Capture the cell that displays the provided text and extract its (X, Y) central coordinate. 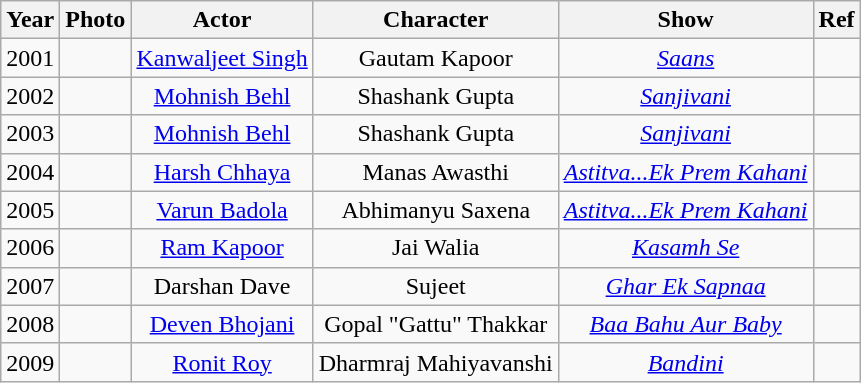
Year (30, 20)
Kanwaljeet Singh (222, 58)
Harsh Chhaya (222, 172)
Kasamh Se (686, 248)
2005 (30, 210)
Ref (836, 20)
Jai Walia (436, 248)
Ram Kapoor (222, 248)
2006 (30, 248)
2009 (30, 362)
Abhimanyu Saxena (436, 210)
Ronit Roy (222, 362)
2007 (30, 286)
Saans (686, 58)
Dharmraj Mahiyavanshi (436, 362)
Photo (96, 20)
Varun Badola (222, 210)
Sujeet (436, 286)
2001 (30, 58)
Show (686, 20)
Deven Bhojani (222, 324)
2008 (30, 324)
Darshan Dave (222, 286)
2003 (30, 134)
2002 (30, 96)
Manas Awasthi (436, 172)
Gautam Kapoor (436, 58)
Character (436, 20)
Gopal "Gattu" Thakkar (436, 324)
Bandini (686, 362)
Baa Bahu Aur Baby (686, 324)
2004 (30, 172)
Actor (222, 20)
Ghar Ek Sapnaa (686, 286)
